For the text-containing cell, return its midpoint in (x, y) coordinate format. 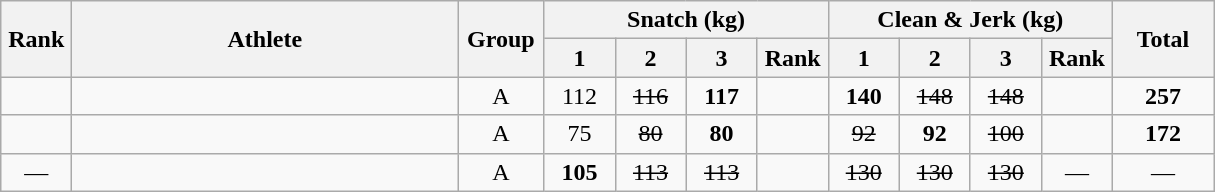
172 (1162, 134)
Snatch (kg) (686, 20)
257 (1162, 96)
140 (864, 96)
Clean & Jerk (kg) (970, 20)
Total (1162, 39)
100 (1006, 134)
Group (501, 39)
116 (650, 96)
112 (580, 96)
105 (580, 172)
75 (580, 134)
117 (722, 96)
Athlete (265, 39)
